Search for the cell housing the specified text and yield its [x, y] center coordinate. 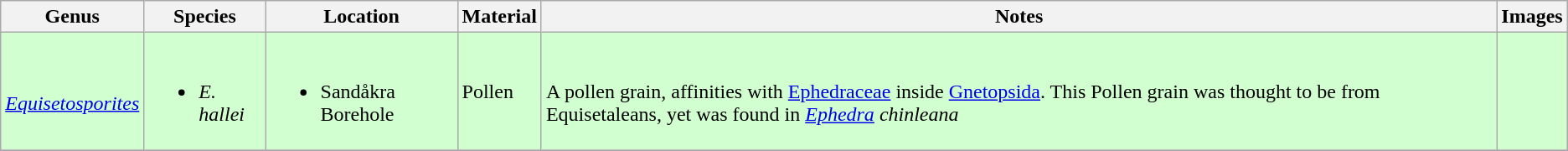
Pollen [499, 91]
Genus [72, 17]
Notes [1019, 17]
Equisetosporites [72, 91]
Species [204, 17]
Sandåkra Borehole [362, 91]
Location [362, 17]
Images [1532, 17]
E. hallei [204, 91]
Material [499, 17]
